Identify which cell holds the provided text, then report its [X, Y] central coordinate. 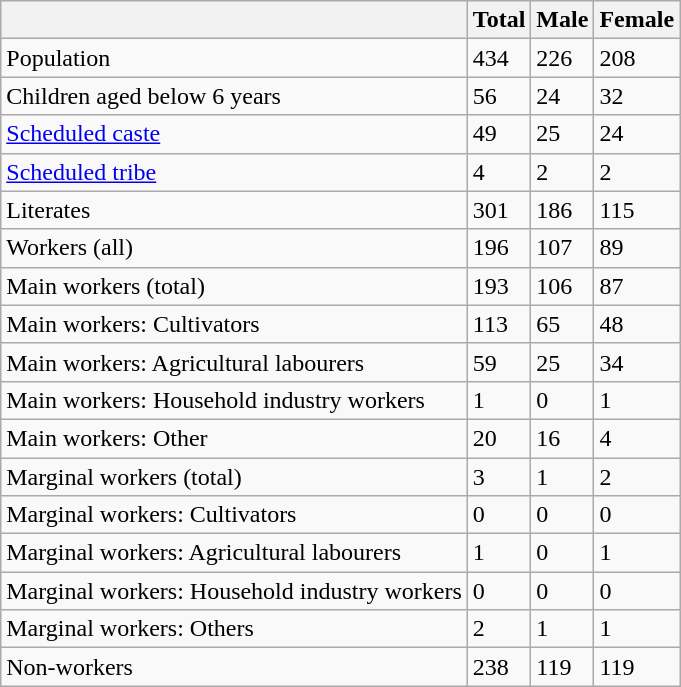
Non-workers [234, 667]
115 [637, 210]
434 [499, 58]
226 [562, 58]
107 [562, 248]
238 [499, 667]
Marginal workers (total) [234, 477]
Scheduled tribe [234, 172]
106 [562, 286]
Main workers: Agricultural labourers [234, 362]
20 [499, 438]
Population [234, 58]
32 [637, 96]
Children aged below 6 years [234, 96]
Main workers (total) [234, 286]
Main workers: Household industry workers [234, 400]
208 [637, 58]
Literates [234, 210]
56 [499, 96]
113 [499, 324]
89 [637, 248]
34 [637, 362]
59 [499, 362]
Female [637, 20]
Male [562, 20]
87 [637, 286]
49 [499, 134]
16 [562, 438]
48 [637, 324]
193 [499, 286]
Marginal workers: Others [234, 629]
3 [499, 477]
Marginal workers: Cultivators [234, 515]
Total [499, 20]
Main workers: Other [234, 438]
Main workers: Cultivators [234, 324]
Marginal workers: Household industry workers [234, 591]
Workers (all) [234, 248]
65 [562, 324]
Marginal workers: Agricultural labourers [234, 553]
186 [562, 210]
301 [499, 210]
Scheduled caste [234, 134]
196 [499, 248]
